Detect which cell encompasses the target text, then output its (X, Y) center coordinate. 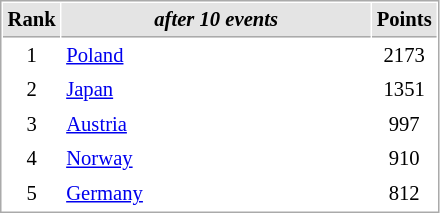
Japan (216, 90)
812 (404, 194)
Germany (216, 194)
Rank (32, 20)
910 (404, 158)
Norway (216, 158)
4 (32, 158)
2 (32, 90)
Austria (216, 124)
5 (32, 194)
3 (32, 124)
997 (404, 124)
1351 (404, 90)
Poland (216, 56)
after 10 events (216, 20)
Points (404, 20)
2173 (404, 56)
1 (32, 56)
